Capture the cell that displays the provided text and extract its [X, Y] central coordinate. 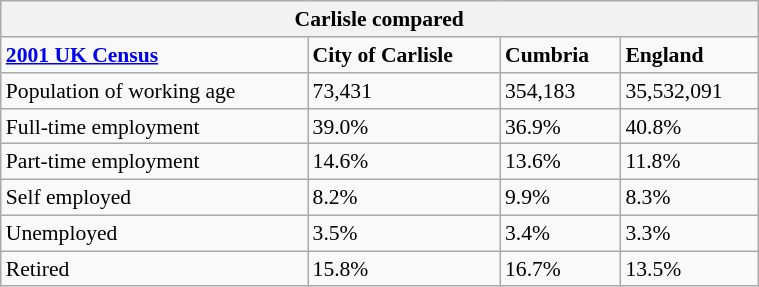
73,431 [404, 91]
Self employed [154, 197]
40.8% [688, 126]
8.3% [688, 197]
3.3% [688, 233]
3.4% [560, 233]
354,183 [560, 91]
39.0% [404, 126]
14.6% [404, 162]
3.5% [404, 233]
36.9% [560, 126]
Retired [154, 269]
35,532,091 [688, 91]
11.8% [688, 162]
15.8% [404, 269]
2001 UK Census [154, 55]
8.2% [404, 197]
City of Carlisle [404, 55]
Part-time employment [154, 162]
England [688, 55]
Carlisle compared [380, 19]
13.5% [688, 269]
Full-time employment [154, 126]
Population of working age [154, 91]
Unemployed [154, 233]
13.6% [560, 162]
16.7% [560, 269]
Cumbria [560, 55]
9.9% [560, 197]
